Determine the (x, y) coordinate at the center of the cell enclosing the given text.  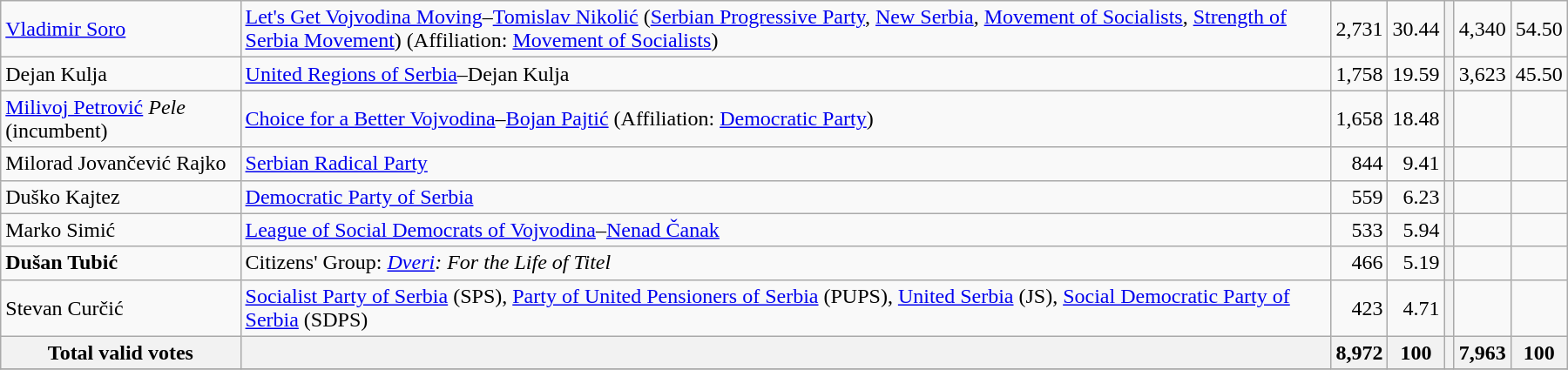
2,731 (1359, 30)
Democratic Party of Serbia (786, 197)
7,963 (1483, 353)
4.71 (1416, 308)
8,972 (1359, 353)
533 (1359, 230)
5.19 (1416, 263)
Dušan Tubić (120, 263)
Dejan Kulja (120, 74)
559 (1359, 197)
45.50 (1538, 74)
Marko Simić (120, 230)
1,758 (1359, 74)
54.50 (1538, 30)
Stevan Curčić (120, 308)
30.44 (1416, 30)
6.23 (1416, 197)
1,658 (1359, 118)
United Regions of Serbia–Dejan Kulja (786, 74)
Milivoj Petrović Pele (incumbent) (120, 118)
Total valid votes (120, 353)
844 (1359, 164)
5.94 (1416, 230)
League of Social Democrats of Vojvodina–Nenad Čanak (786, 230)
466 (1359, 263)
Vladimir Soro (120, 30)
9.41 (1416, 164)
3,623 (1483, 74)
Choice for a Better Vojvodina–Bojan Pajtić (Affiliation: Democratic Party) (786, 118)
Socialist Party of Serbia (SPS), Party of United Pensioners of Serbia (PUPS), United Serbia (JS), Social Democratic Party of Serbia (SDPS) (786, 308)
18.48 (1416, 118)
Serbian Radical Party (786, 164)
Milorad Jovančević Rajko (120, 164)
Citizens' Group: Dveri: For the Life of Titel (786, 263)
4,340 (1483, 30)
423 (1359, 308)
19.59 (1416, 74)
Duško Kajtez (120, 197)
